Return (x, y) of the center of cell containing provided text 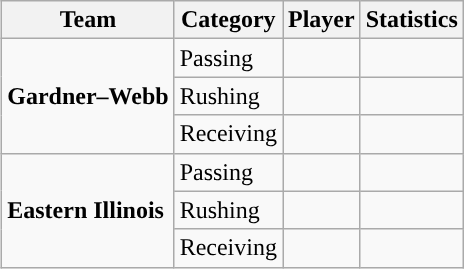
Eastern Illinois (88, 210)
Statistics (412, 20)
Team (88, 20)
Player (321, 20)
Category (228, 20)
Gardner–Webb (88, 96)
